Pinpoint the cell where the given text exists, returning its (x, y) midpoint coordinate. 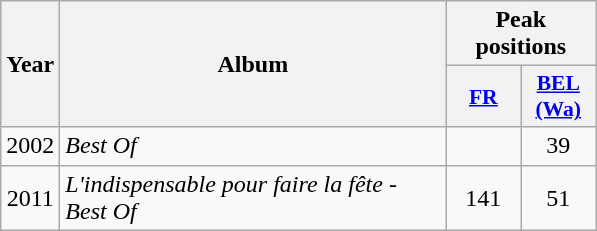
39 (558, 146)
L'indispensable pour faire la fête - Best Of (253, 198)
Peak positions (521, 34)
FR (484, 96)
Album (253, 64)
2002 (30, 146)
Best Of (253, 146)
2011 (30, 198)
Year (30, 64)
141 (484, 198)
BEL (Wa) (558, 96)
51 (558, 198)
